Output the (X, Y) coordinate of the center of the cell containing the given text.  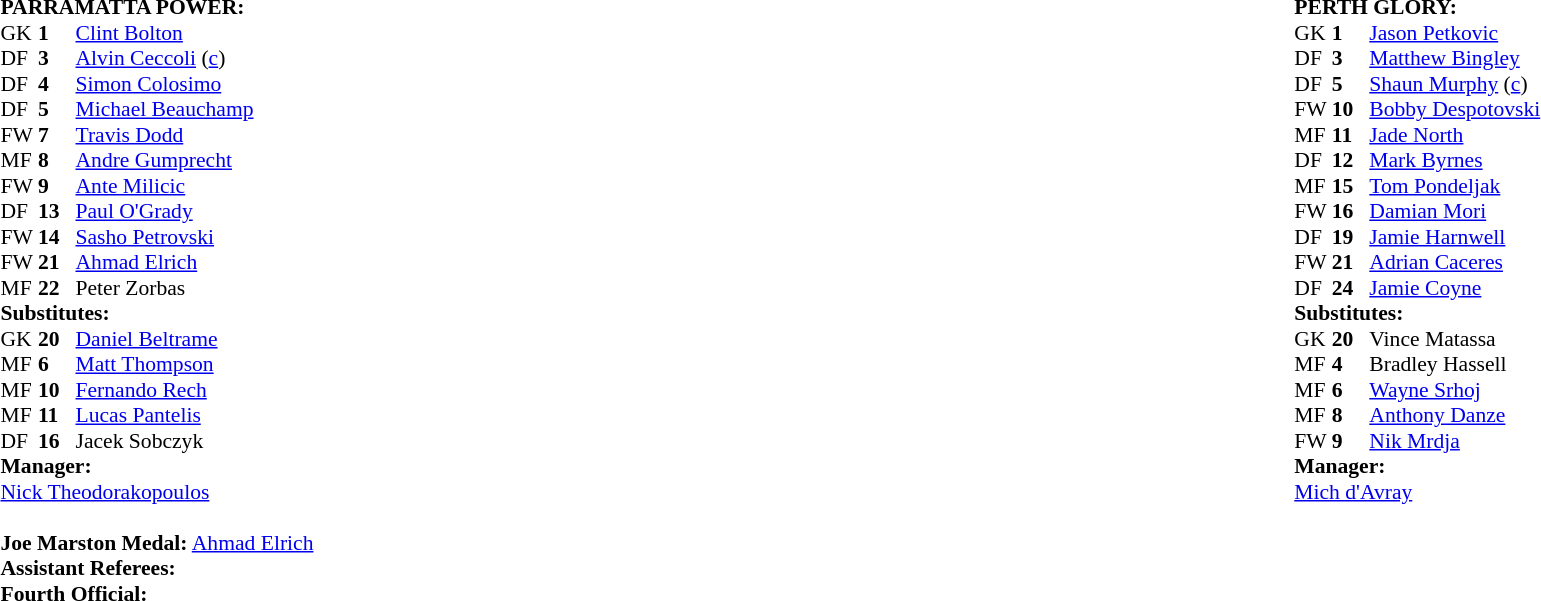
12 (1351, 161)
Bradley Hassell (1454, 365)
Damian Mori (1454, 211)
Jamie Harnwell (1454, 237)
Simon Colosimo (195, 84)
19 (1351, 237)
Clint Bolton (195, 33)
Wayne Srhoj (1454, 390)
14 (57, 237)
Andre Gumprecht (195, 161)
Fernando Rech (195, 390)
24 (1351, 288)
Matt Thompson (195, 365)
Shaun Murphy (c) (1454, 84)
Jason Petkovic (1454, 33)
Sasho Petrovski (195, 237)
Daniel Beltrame (195, 339)
Jacek Sobczyk (195, 441)
Bobby Despotovski (1454, 109)
22 (57, 288)
15 (1351, 186)
Travis Dodd (195, 135)
Jamie Coyne (1454, 288)
Mark Byrnes (1454, 161)
Ante Milicic (195, 186)
Michael Beauchamp (195, 109)
Lucas Pantelis (195, 415)
Peter Zorbas (195, 288)
Adrian Caceres (1454, 263)
7 (57, 135)
Paul O'Grady (195, 211)
Nik Mrdja (1454, 441)
Matthew Bingley (1454, 59)
Anthony Danze (1454, 415)
Tom Pondeljak (1454, 186)
Vince Matassa (1454, 339)
Mich d'Avray (1417, 492)
Alvin Ceccoli (c) (195, 59)
13 (57, 211)
Jade North (1454, 135)
Ahmad Elrich (195, 263)
